Search for the cell housing the specified text and yield its [X, Y] center coordinate. 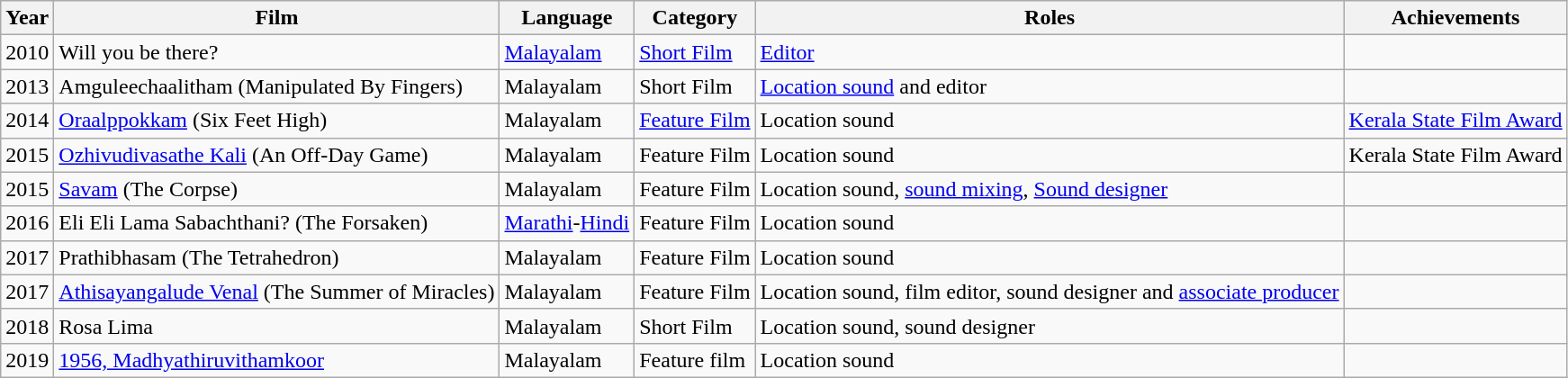
Ozhivudivasathe Kali (An Off-Day Game) [277, 155]
Film [277, 18]
Location sound, sound mixing, Sound designer [1050, 189]
2019 [27, 360]
Will you be there? [277, 52]
Savam (The Corpse) [277, 189]
Prathibhasam (The Tetrahedron) [277, 257]
2016 [27, 223]
2014 [27, 121]
2010 [27, 52]
Year [27, 18]
Amguleechaalitham (Manipulated By Fingers) [277, 86]
Location sound and editor [1050, 86]
Language [567, 18]
Editor [1050, 52]
Oraalppokkam (Six Feet High) [277, 121]
2018 [27, 326]
1956, Madhyathiruvithamkoor [277, 360]
Category [695, 18]
Athisayangalude Venal (The Summer of Miracles) [277, 292]
Achievements [1455, 18]
Eli Eli Lama Sabachthani? (The Forsaken) [277, 223]
Location sound, sound designer [1050, 326]
Location sound, film editor, sound designer and associate producer [1050, 292]
2013 [27, 86]
Marathi-Hindi [567, 223]
Rosa Lima [277, 326]
Feature film [695, 360]
Roles [1050, 18]
